Scan for the cell matching the given text and deliver its [X, Y] coordinate at center. 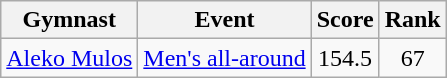
154.5 [345, 58]
Score [345, 20]
67 [412, 58]
Men's all-around [224, 58]
Rank [412, 20]
Gymnast [70, 20]
Aleko Mulos [70, 58]
Event [224, 20]
